Scan for the cell matching the given text and deliver its (x, y) coordinate at center. 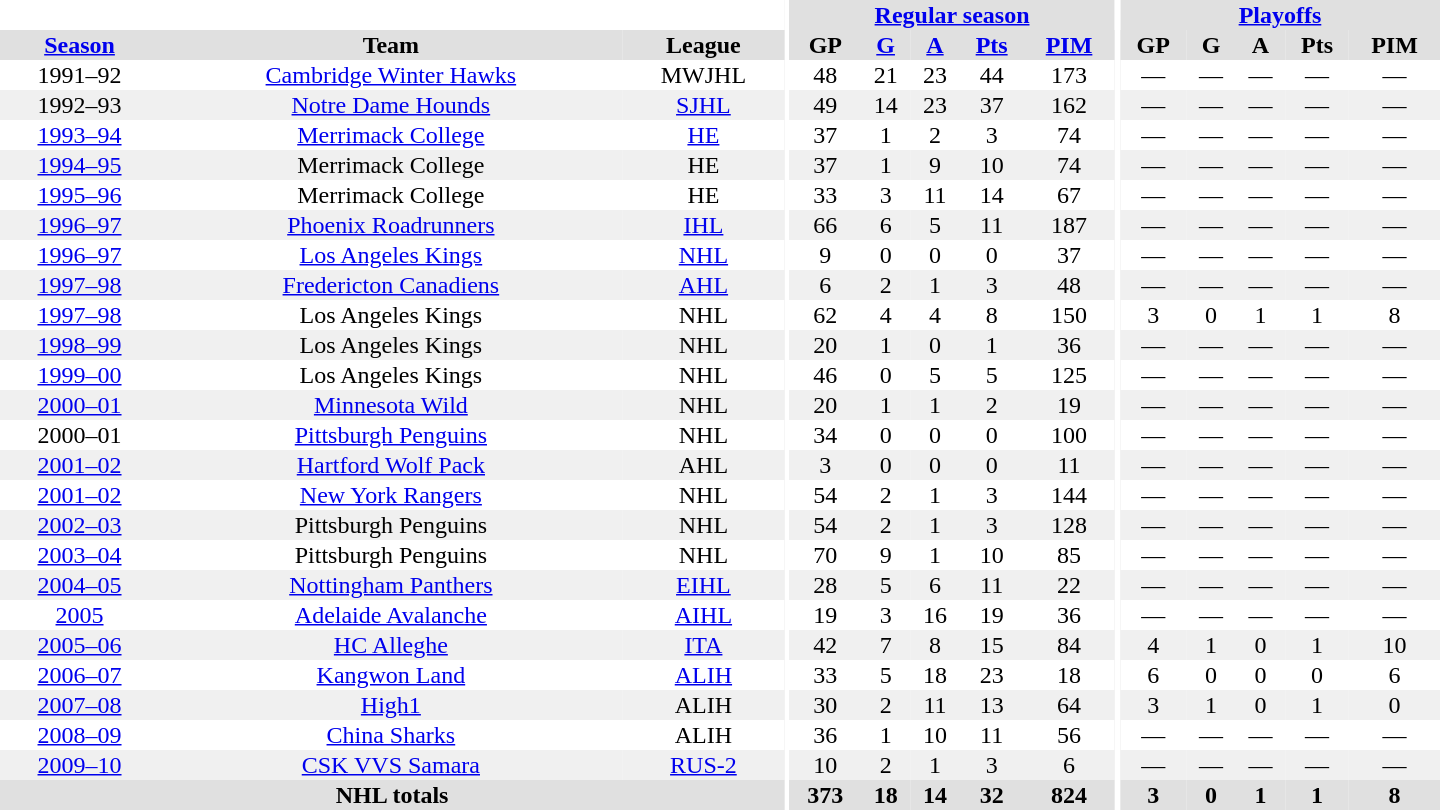
67 (1070, 195)
46 (826, 375)
32 (992, 795)
84 (1070, 645)
100 (1070, 435)
1993–94 (80, 135)
70 (826, 555)
2006–07 (80, 675)
30 (826, 705)
China Sharks (391, 735)
44 (992, 75)
144 (1070, 495)
MWJHL (704, 75)
85 (1070, 555)
16 (934, 615)
22 (1070, 585)
Fredericton Canadiens (391, 285)
Nottingham Panthers (391, 585)
128 (1070, 525)
173 (1070, 75)
Playoffs (1280, 15)
2002–03 (80, 525)
RUS-2 (704, 765)
64 (1070, 705)
2009–10 (80, 765)
1991–92 (80, 75)
Season (80, 45)
EIHL (704, 585)
CSK VVS Samara (391, 765)
34 (826, 435)
2004–05 (80, 585)
Cambridge Winter Hawks (391, 75)
1998–99 (80, 345)
ITA (704, 645)
2005–06 (80, 645)
Adelaide Avalanche (391, 615)
Kangwon Land (391, 675)
66 (826, 225)
373 (826, 795)
Notre Dame Hounds (391, 105)
28 (826, 585)
15 (992, 645)
League (704, 45)
IHL (704, 225)
HC Alleghe (391, 645)
1999–00 (80, 375)
New York Rangers (391, 495)
1992–93 (80, 105)
49 (826, 105)
1994–95 (80, 165)
NHL totals (392, 795)
1995–96 (80, 195)
High1 (391, 705)
AIHL (704, 615)
2007–08 (80, 705)
Regular season (952, 15)
162 (1070, 105)
150 (1070, 315)
2003–04 (80, 555)
824 (1070, 795)
Team (391, 45)
Phoenix Roadrunners (391, 225)
21 (886, 75)
187 (1070, 225)
125 (1070, 375)
2005 (80, 615)
13 (992, 705)
62 (826, 315)
2008–09 (80, 735)
Minnesota Wild (391, 405)
Hartford Wolf Pack (391, 465)
42 (826, 645)
7 (886, 645)
SJHL (704, 105)
56 (1070, 735)
